Determine the (x, y) coordinate at the center of the cell enclosing the given text.  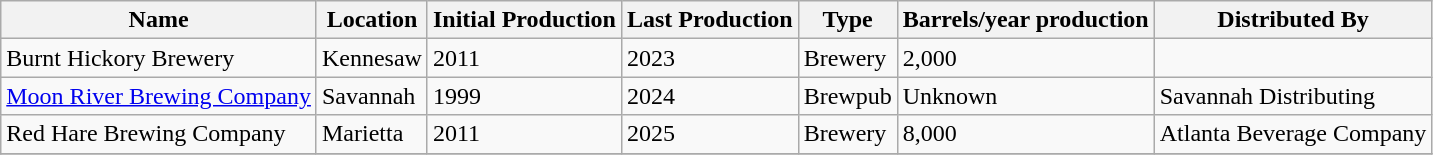
8,000 (1026, 134)
Distributed By (1293, 20)
Type (848, 20)
2025 (710, 134)
Initial Production (524, 20)
2,000 (1026, 58)
Moon River Brewing Company (159, 96)
Red Hare Brewing Company (159, 134)
Kennesaw (372, 58)
Savannah (372, 96)
Last Production (710, 20)
Name (159, 20)
2024 (710, 96)
Marietta (372, 134)
Atlanta Beverage Company (1293, 134)
Brewpub (848, 96)
1999 (524, 96)
Burnt Hickory Brewery (159, 58)
Savannah Distributing (1293, 96)
Unknown (1026, 96)
Location (372, 20)
2023 (710, 58)
Barrels/year production (1026, 20)
